Determine the [X, Y] coordinate at the center of the cell enclosing the given text.  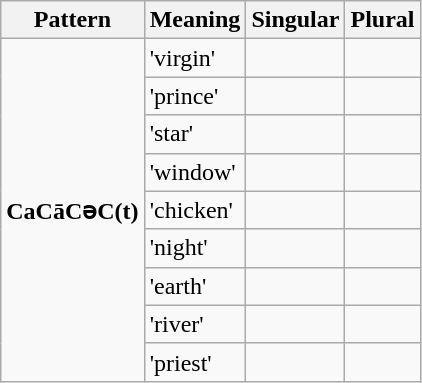
'star' [195, 134]
'window' [195, 172]
Meaning [195, 20]
'chicken' [195, 210]
CaCāCəC(t) [72, 210]
'night' [195, 248]
Pattern [72, 20]
'river' [195, 324]
'virgin' [195, 58]
Singular [296, 20]
Plural [382, 20]
'earth' [195, 286]
'priest' [195, 362]
'prince' [195, 96]
